Return the [x, y] coordinate for the center point of the cell that contains the specified text.  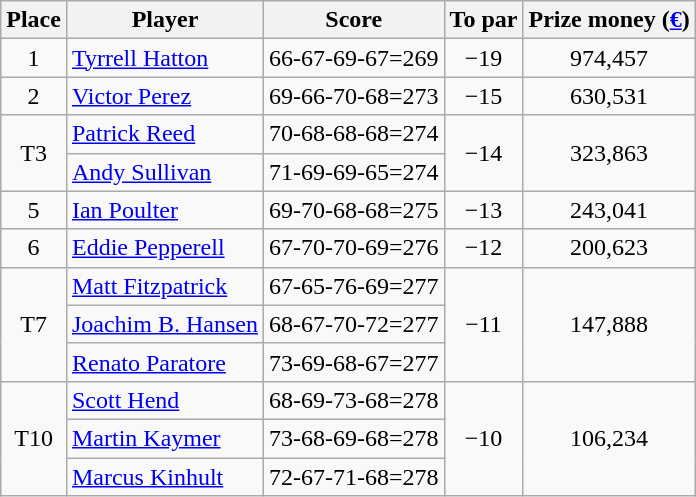
Patrick Reed [164, 134]
Marcus Kinhult [164, 477]
Scott Hend [164, 400]
200,623 [609, 248]
Martin Kaymer [164, 438]
6 [34, 248]
243,041 [609, 210]
68-69-73-68=278 [354, 400]
Victor Perez [164, 96]
Eddie Pepperell [164, 248]
70-68-68-68=274 [354, 134]
−15 [484, 96]
−14 [484, 153]
Prize money (€) [609, 20]
T7 [34, 324]
323,863 [609, 153]
Tyrrell Hatton [164, 58]
66-67-69-67=269 [354, 58]
68-67-70-72=277 [354, 324]
5 [34, 210]
974,457 [609, 58]
−13 [484, 210]
−10 [484, 438]
1 [34, 58]
−19 [484, 58]
106,234 [609, 438]
73-69-68-67=277 [354, 362]
−12 [484, 248]
69-66-70-68=273 [354, 96]
67-70-70-69=276 [354, 248]
Ian Poulter [164, 210]
67-65-76-69=277 [354, 286]
73-68-69-68=278 [354, 438]
Matt Fitzpatrick [164, 286]
Renato Paratore [164, 362]
Joachim B. Hansen [164, 324]
147,888 [609, 324]
−11 [484, 324]
630,531 [609, 96]
Andy Sullivan [164, 172]
Place [34, 20]
71-69-69-65=274 [354, 172]
T10 [34, 438]
69-70-68-68=275 [354, 210]
Score [354, 20]
Player [164, 20]
72-67-71-68=278 [354, 477]
2 [34, 96]
T3 [34, 153]
To par [484, 20]
